Return the (X, Y) coordinate for the center point of the cell that contains the specified text.  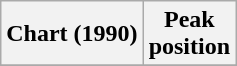
Peak position (189, 34)
Chart (1990) (72, 34)
